Scan for the cell matching the given text and deliver its (X, Y) coordinate at center. 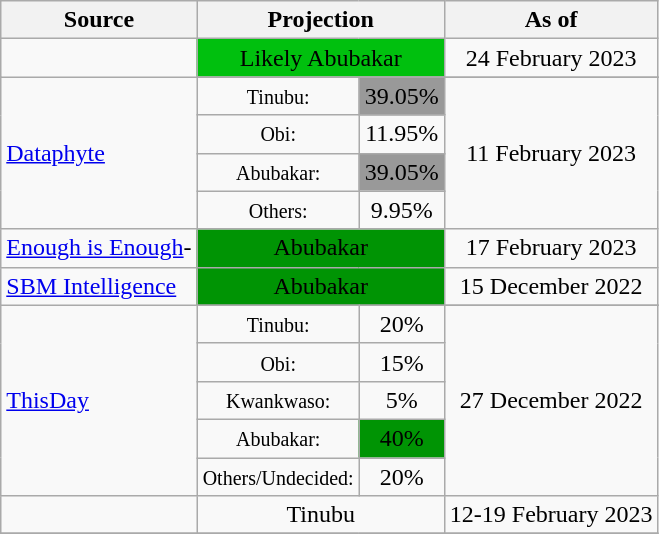
11.95% (402, 134)
Likely Abubakar (320, 58)
Source (99, 20)
ThisDay (99, 400)
11 February 2023 (551, 153)
15 December 2022 (551, 286)
Kwankwaso: (278, 400)
Enough is Enough- (99, 248)
Tinubu (320, 515)
24 February 2023 (551, 58)
27 December 2022 (551, 400)
As of (551, 20)
15% (402, 362)
40% (402, 438)
9.95% (402, 210)
Others/Undecided: (278, 477)
Others: (278, 210)
SBM Intelligence (99, 286)
17 February 2023 (551, 248)
Projection (320, 20)
Dataphyte (99, 153)
12-19 February 2023 (551, 515)
5% (402, 400)
